Return (X, Y) of the center of cell containing provided text 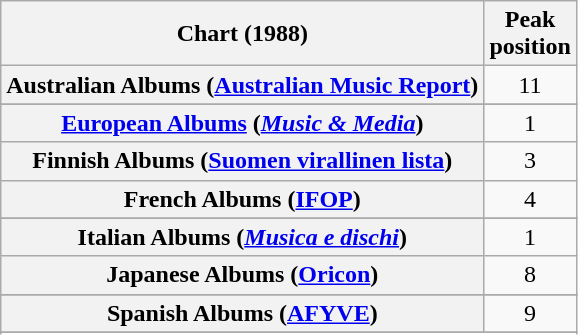
Finnish Albums (Suomen virallinen lista) (242, 161)
Australian Albums (Australian Music Report) (242, 85)
11 (530, 85)
Japanese Albums (Oricon) (242, 275)
French Albums (IFOP) (242, 199)
9 (530, 313)
Chart (1988) (242, 34)
3 (530, 161)
Italian Albums (Musica e dischi) (242, 237)
Peakposition (530, 34)
Spanish Albums (AFYVE) (242, 313)
8 (530, 275)
European Albums (Music & Media) (242, 123)
4 (530, 199)
